Capture the cell that displays the provided text and extract its (x, y) central coordinate. 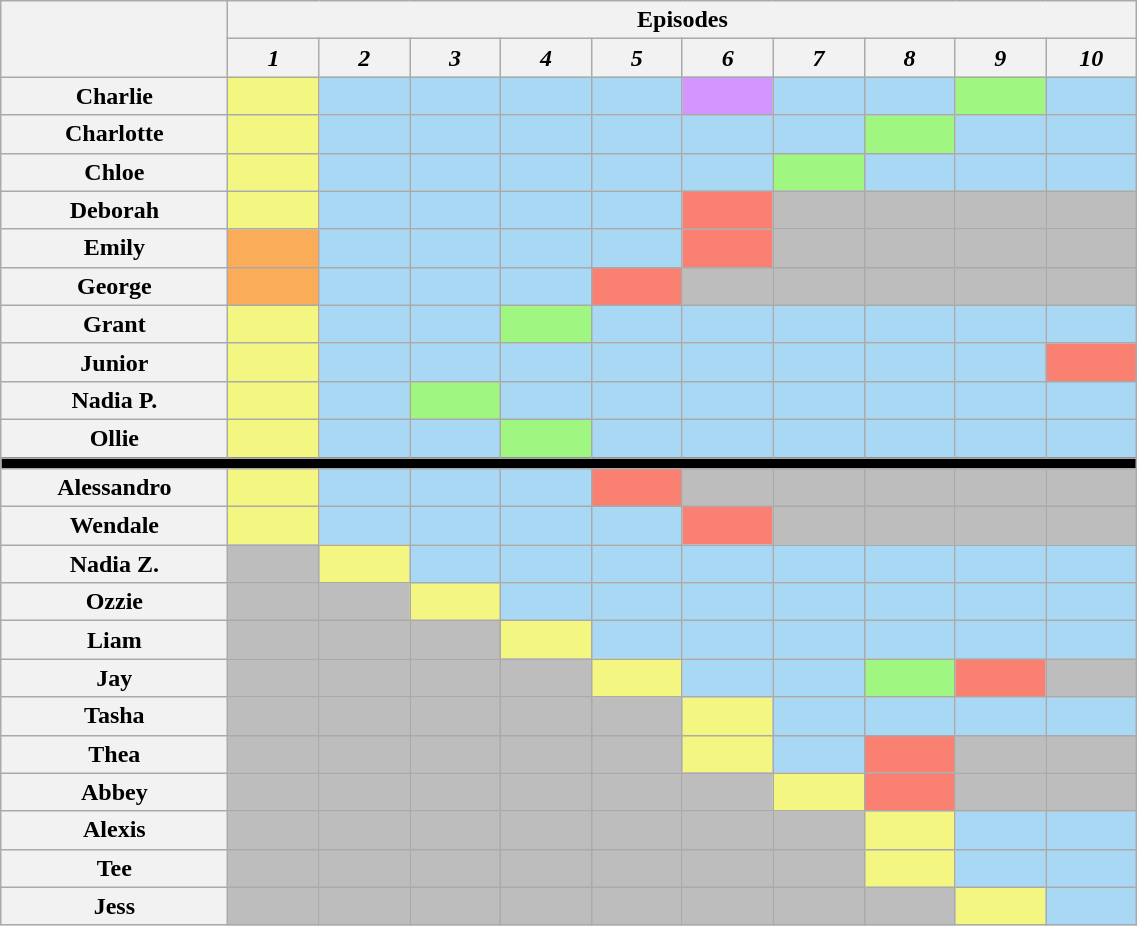
Wendale (114, 526)
9 (1000, 58)
Charlotte (114, 134)
Grant (114, 324)
Alexis (114, 830)
1 (274, 58)
3 (456, 58)
6 (728, 58)
Liam (114, 640)
Charlie (114, 96)
Jay (114, 678)
Emily (114, 248)
Ozzie (114, 602)
10 (1092, 58)
Ollie (114, 438)
Abbey (114, 792)
Nadia P. (114, 400)
Thea (114, 754)
5 (636, 58)
Chloe (114, 172)
Junior (114, 362)
7 (818, 58)
George (114, 286)
Jess (114, 906)
Nadia Z. (114, 564)
Tasha (114, 716)
Tee (114, 868)
2 (364, 58)
4 (546, 58)
Deborah (114, 210)
Alessandro (114, 488)
Episodes (682, 20)
8 (910, 58)
